Scan for the cell matching the given text and deliver its (X, Y) coordinate at center. 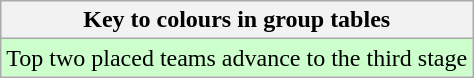
Top two placed teams advance to the third stage (237, 58)
Key to colours in group tables (237, 20)
